Return the (x, y) coordinate for the center point of the cell that contains the specified text.  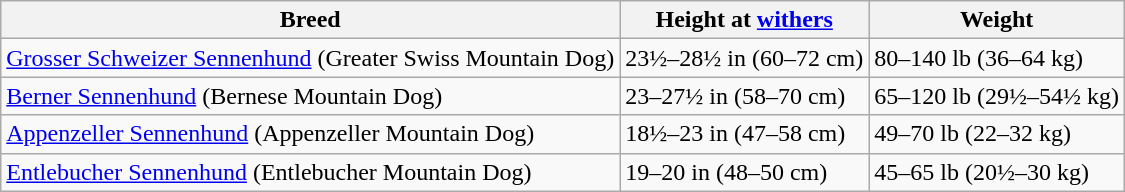
Weight (997, 20)
Appenzeller Sennenhund (Appenzeller Mountain Dog) (310, 134)
Entlebucher Sennenhund (Entlebucher Mountain Dog) (310, 172)
45–65 lb (20½–30 kg) (997, 172)
80–140 lb (36–64 kg) (997, 58)
23–27½ in (58–70 cm) (744, 96)
23½–28½ in (60–72 cm) (744, 58)
Berner Sennenhund (Bernese Mountain Dog) (310, 96)
Height at withers (744, 20)
49–70 lb (22–32 kg) (997, 134)
Breed (310, 20)
19–20 in (48–50 cm) (744, 172)
18½–23 in (47–58 cm) (744, 134)
65–120 lb (29½–54½ kg) (997, 96)
Grosser Schweizer Sennenhund (Greater Swiss Mountain Dog) (310, 58)
